Find where the given text appears and provide that cell's center as (x, y) coordinate. 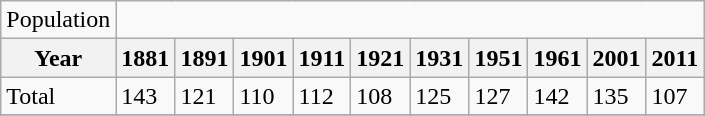
Year (58, 58)
142 (558, 96)
1921 (380, 58)
143 (146, 96)
108 (380, 96)
121 (204, 96)
1931 (440, 58)
125 (440, 96)
135 (616, 96)
2011 (675, 58)
1951 (498, 58)
112 (322, 96)
1961 (558, 58)
107 (675, 96)
1901 (264, 58)
1891 (204, 58)
110 (264, 96)
127 (498, 96)
Population (58, 20)
1881 (146, 58)
Total (58, 96)
2001 (616, 58)
1911 (322, 58)
